Identify which cell holds the provided text, then report its [x, y] central coordinate. 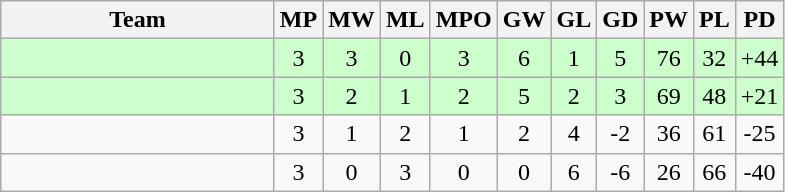
PW [669, 20]
76 [669, 58]
MW [352, 20]
69 [669, 96]
PD [760, 20]
-40 [760, 172]
36 [669, 134]
MPO [464, 20]
+21 [760, 96]
MP [298, 20]
-6 [620, 172]
GL [574, 20]
PL [714, 20]
GD [620, 20]
61 [714, 134]
+44 [760, 58]
ML [405, 20]
Team [138, 20]
32 [714, 58]
4 [574, 134]
-25 [760, 134]
48 [714, 96]
-2 [620, 134]
66 [714, 172]
GW [524, 20]
26 [669, 172]
